Locate the cell with the specified text and output its [X, Y] center coordinate. 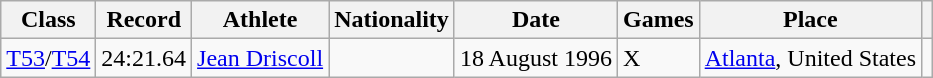
Games [658, 20]
Athlete [260, 20]
Record [144, 20]
Class [48, 20]
X [658, 58]
Atlanta, United States [810, 58]
Date [536, 20]
Place [810, 20]
Nationality [392, 20]
24:21.64 [144, 58]
Jean Driscoll [260, 58]
18 August 1996 [536, 58]
T53/T54 [48, 58]
